For the text-containing cell, return its midpoint in (X, Y) coordinate format. 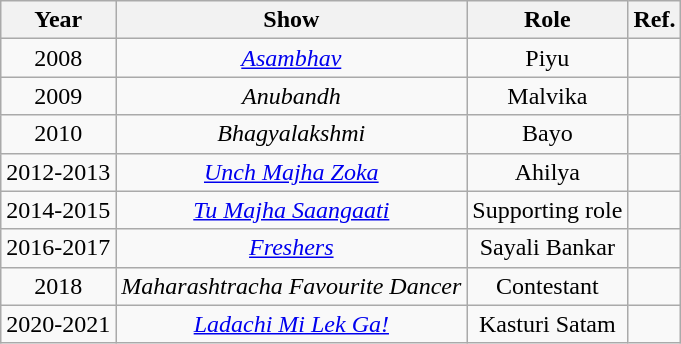
Show (292, 20)
Maharashtracha Favourite Dancer (292, 286)
2012-2013 (58, 172)
Role (548, 20)
Kasturi Satam (548, 324)
Ref. (654, 20)
Malvika (548, 96)
2016-2017 (58, 248)
Piyu (548, 58)
Ladachi Mi Lek Ga! (292, 324)
2018 (58, 286)
Supporting role (548, 210)
Bayo (548, 134)
Unch Majha Zoka (292, 172)
2009 (58, 96)
Tu Majha Saangaati (292, 210)
Asambhav (292, 58)
Year (58, 20)
Sayali Bankar (548, 248)
2020-2021 (58, 324)
Contestant (548, 286)
Freshers (292, 248)
2014-2015 (58, 210)
2010 (58, 134)
Bhagyalakshmi (292, 134)
Ahilya (548, 172)
2008 (58, 58)
Anubandh (292, 96)
